Return (x, y) of the center of cell containing provided text 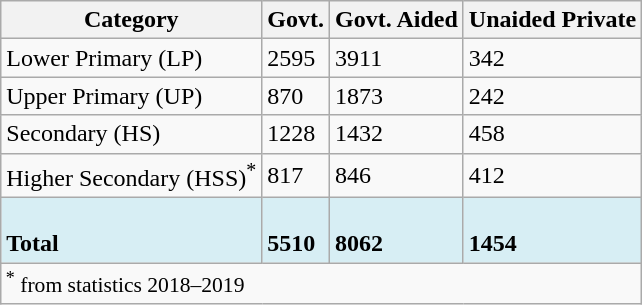
817 (296, 176)
2595 (296, 58)
Total (132, 230)
1228 (296, 134)
Lower Primary (LP) (132, 58)
412 (552, 176)
242 (552, 96)
1454 (552, 230)
Higher Secondary (HSS)* (132, 176)
Upper Primary (UP) (132, 96)
* from statistics 2018–2019 (322, 284)
Govt. Aided (397, 20)
Unaided Private (552, 20)
342 (552, 58)
8062 (397, 230)
3911 (397, 58)
1873 (397, 96)
870 (296, 96)
Govt. (296, 20)
Category (132, 20)
1432 (397, 134)
5510 (296, 230)
Secondary (HS) (132, 134)
458 (552, 134)
846 (397, 176)
